Determine the (X, Y) coordinate at the center of the cell enclosing the given text.  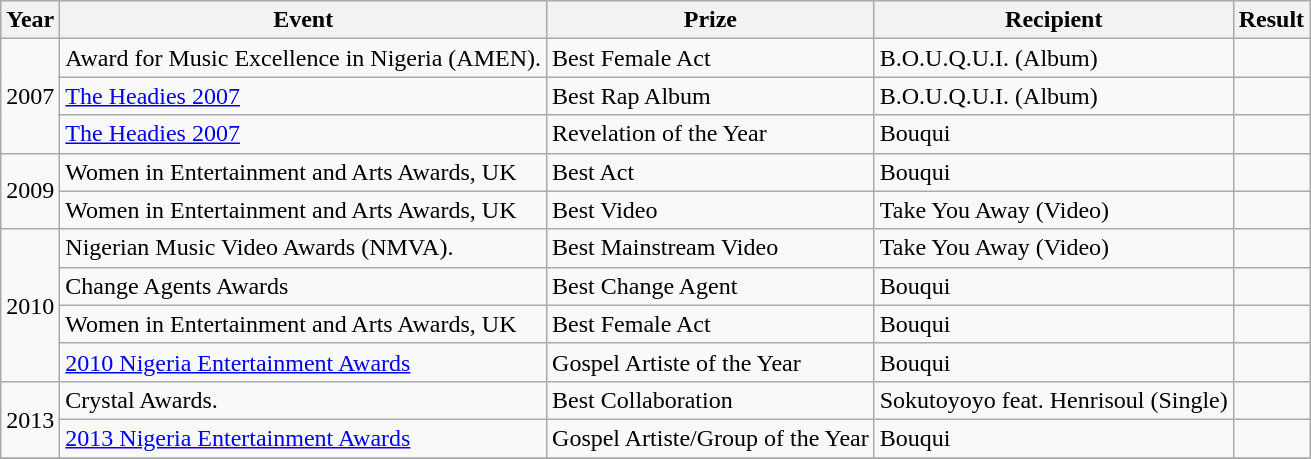
Sokutoyoyo feat. Henrisoul (Single) (1054, 400)
Best Mainstream Video (711, 248)
2009 (30, 191)
Best Rap Album (711, 96)
2013 (30, 419)
Year (30, 20)
Gospel Artiste of the Year (711, 362)
2010 Nigeria Entertainment Awards (304, 362)
2013 Nigeria Entertainment Awards (304, 438)
Award for Music Excellence in Nigeria (AMEN). (304, 58)
Best Change Agent (711, 286)
2007 (30, 96)
Best Act (711, 172)
Change Agents Awards (304, 286)
2010 (30, 305)
Crystal Awards. (304, 400)
Event (304, 20)
Best Video (711, 210)
Recipient (1054, 20)
Prize (711, 20)
Nigerian Music Video Awards (NMVA). (304, 248)
Best Collaboration (711, 400)
Result (1271, 20)
Revelation of the Year (711, 134)
Gospel Artiste/Group of the Year (711, 438)
